Identify which cell holds the provided text, then report its (X, Y) central coordinate. 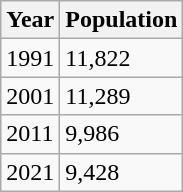
Year (30, 20)
1991 (30, 58)
9,986 (122, 134)
2021 (30, 172)
11,289 (122, 96)
2001 (30, 96)
9,428 (122, 172)
Population (122, 20)
11,822 (122, 58)
2011 (30, 134)
